Locate the cell with the specified text and output its (X, Y) center coordinate. 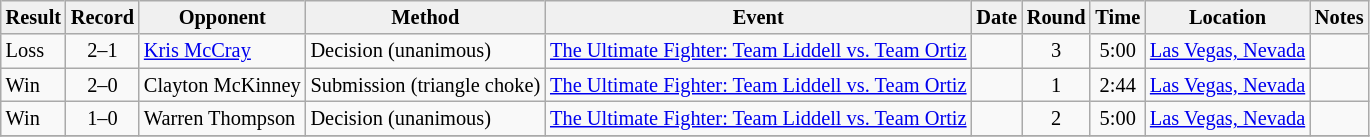
Kris McCray (222, 51)
Method (426, 17)
Submission (triangle choke) (426, 85)
Event (758, 17)
Warren Thompson (222, 118)
Location (1228, 17)
2–0 (102, 85)
Round (1056, 17)
Opponent (222, 17)
Loss (34, 51)
3 (1056, 51)
1–0 (102, 118)
2 (1056, 118)
Result (34, 17)
2:44 (1118, 85)
Notes (1339, 17)
Clayton McKinney (222, 85)
Date (996, 17)
2–1 (102, 51)
Time (1118, 17)
Record (102, 17)
1 (1056, 85)
